Detect which cell encompasses the target text, then output its [x, y] center coordinate. 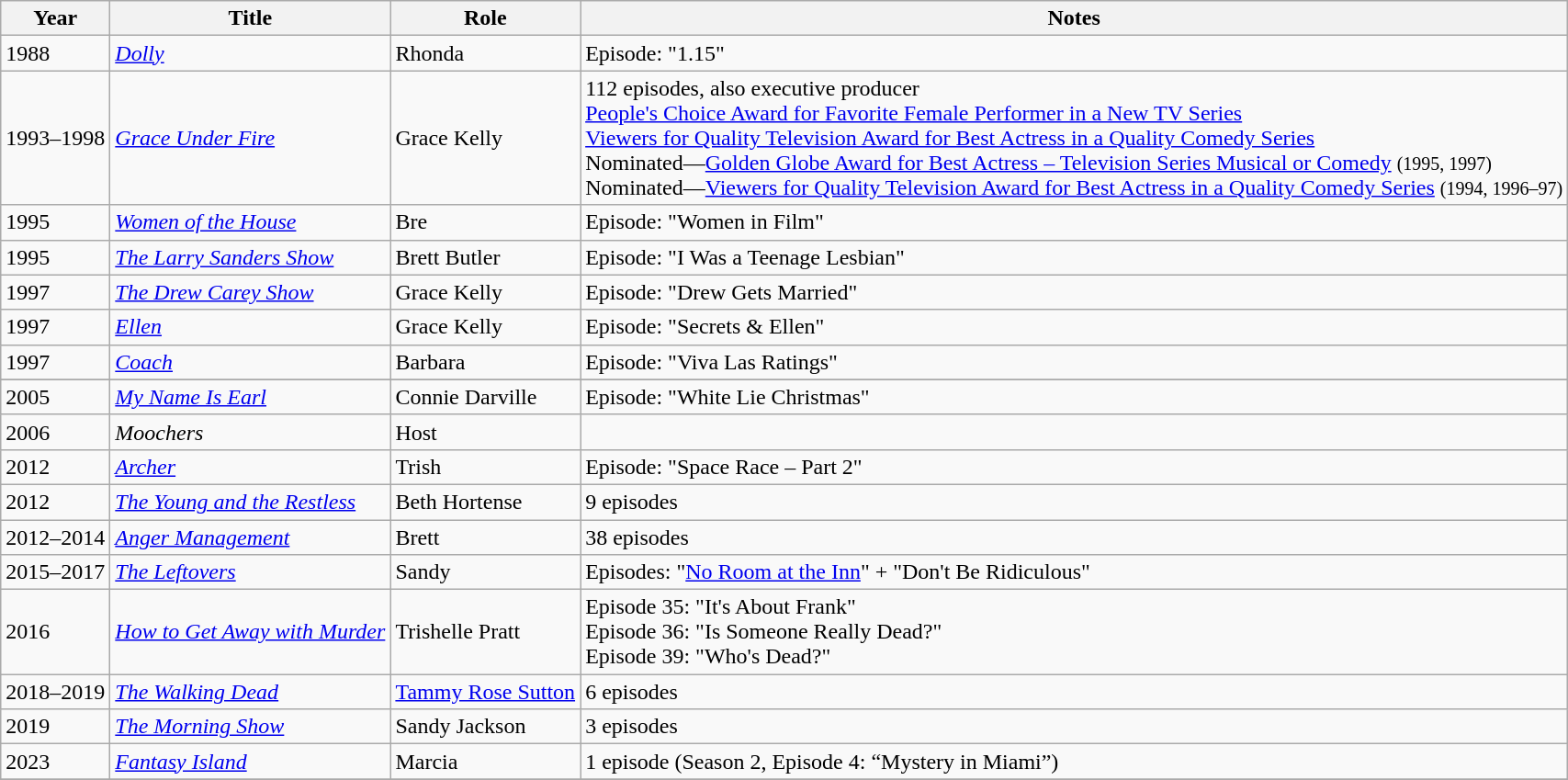
Host [485, 432]
Bre [485, 222]
Brett [485, 537]
Episode: "White Lie Christmas" [1075, 397]
The Young and the Restless [250, 502]
How to Get Away with Murder [250, 632]
6 episodes [1075, 692]
Marcia [485, 762]
My Name Is Earl [250, 397]
9 episodes [1075, 502]
Trishelle Pratt [485, 632]
Brett Butler [485, 257]
Sandy [485, 572]
38 episodes [1075, 537]
Beth Hortense [485, 502]
The Drew Carey Show [250, 292]
1988 [55, 53]
Title [250, 18]
Ellen [250, 327]
Sandy Jackson [485, 727]
Archer [250, 467]
2023 [55, 762]
Episode: "Secrets & Ellen" [1075, 327]
Episode: "Women in Film" [1075, 222]
Role [485, 18]
The Leftovers [250, 572]
The Morning Show [250, 727]
3 episodes [1075, 727]
Trish [485, 467]
Episodes: "No Room at the Inn" + "Don't Be Ridiculous" [1075, 572]
Episode: "Space Race – Part 2" [1075, 467]
Dolly [250, 53]
Episode: "Drew Gets Married" [1075, 292]
2018–2019 [55, 692]
Fantasy Island [250, 762]
Tammy Rose Sutton [485, 692]
Episode: "1.15" [1075, 53]
2005 [55, 397]
Connie Darville [485, 397]
The Walking Dead [250, 692]
2006 [55, 432]
2015–2017 [55, 572]
The Larry Sanders Show [250, 257]
2012–2014 [55, 537]
Notes [1075, 18]
Barbara [485, 362]
Women of the House [250, 222]
Year [55, 18]
Episode: "Viva Las Ratings" [1075, 362]
Episode 35: "It's About Frank"Episode 36: "Is Someone Really Dead?"Episode 39: "Who's Dead?" [1075, 632]
1993–1998 [55, 138]
Grace Under Fire [250, 138]
Moochers [250, 432]
Coach [250, 362]
Episode: "I Was a Teenage Lesbian" [1075, 257]
Anger Management [250, 537]
Rhonda [485, 53]
2016 [55, 632]
2019 [55, 727]
1 episode (Season 2, Episode 4: “Mystery in Miami”) [1075, 762]
